Determine the [x, y] coordinate at the center of the cell enclosing the given text.  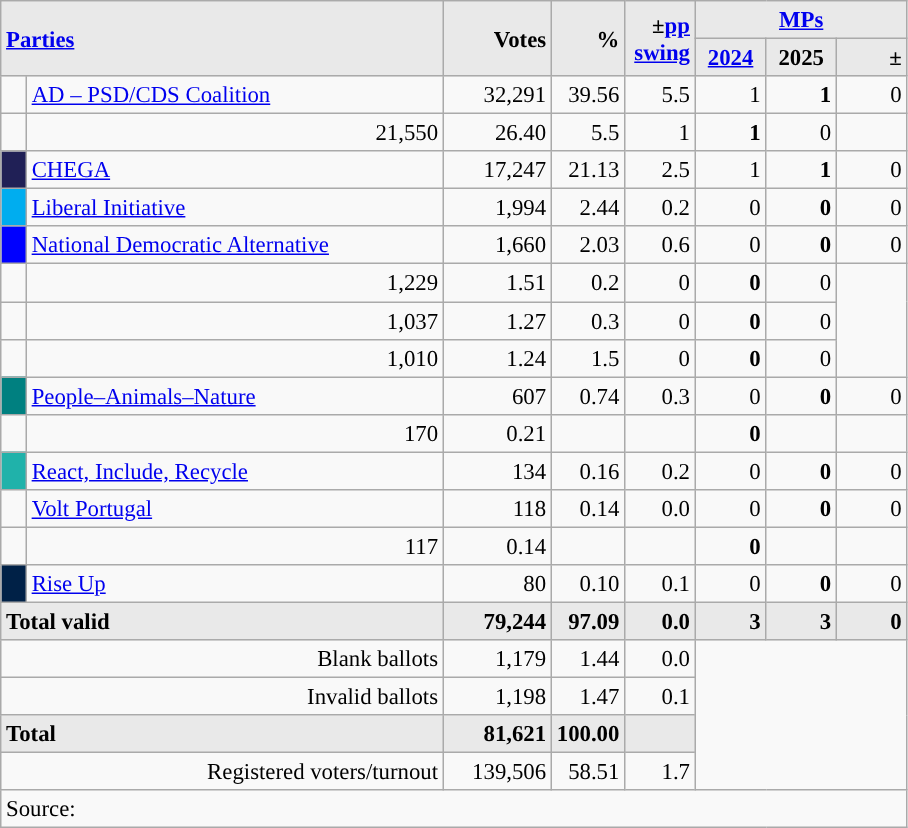
1,198 [497, 697]
134 [497, 471]
Liberal Initiative [234, 208]
People–Animals–Nature [234, 396]
80 [497, 584]
Parties [222, 38]
117 [234, 546]
2.44 [588, 208]
21,550 [234, 133]
MPs [801, 20]
32,291 [497, 95]
79,244 [497, 621]
1.44 [588, 659]
1.5 [588, 358]
AD – PSD/CDS Coalition [234, 95]
39.56 [588, 95]
CHEGA [234, 170]
1.27 [497, 321]
Rise Up [234, 584]
Invalid ballots [222, 697]
Votes [497, 38]
Volt Portugal [234, 509]
±pp swing [660, 38]
Source: [454, 809]
81,621 [497, 734]
0.74 [588, 396]
0.21 [497, 433]
58.51 [588, 772]
170 [234, 433]
1.7 [660, 772]
97.09 [588, 621]
2.5 [660, 170]
17,247 [497, 170]
1,010 [234, 358]
Registered voters/turnout [222, 772]
1,660 [497, 245]
0.16 [588, 471]
1.51 [497, 283]
118 [497, 509]
% [588, 38]
National Democratic Alternative [234, 245]
2024 [730, 58]
139,506 [497, 772]
0.10 [588, 584]
Blank ballots [222, 659]
21.13 [588, 170]
Total [222, 734]
± [872, 58]
2025 [802, 58]
Total valid [222, 621]
1,179 [497, 659]
0.6 [660, 245]
26.40 [497, 133]
1,229 [234, 283]
1,994 [497, 208]
607 [497, 396]
100.00 [588, 734]
2.03 [588, 245]
1.47 [588, 697]
1.24 [497, 358]
React, Include, Recycle [234, 471]
1,037 [234, 321]
